Return (X, Y) of the center of cell containing provided text 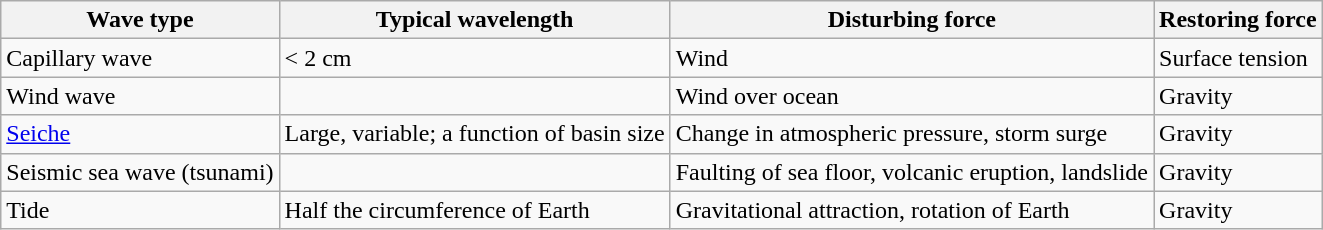
Restoring force (1238, 20)
Capillary wave (140, 58)
Wind over ocean (912, 96)
Tide (140, 210)
Wind wave (140, 96)
Change in atmospheric pressure, storm surge (912, 134)
Seismic sea wave (tsunami) (140, 172)
Surface tension (1238, 58)
Wind (912, 58)
< 2 cm (474, 58)
Gravitational attraction, rotation of Earth (912, 210)
Seiche (140, 134)
Half the circumference of Earth (474, 210)
Disturbing force (912, 20)
Wave type (140, 20)
Faulting of sea floor, volcanic eruption, landslide (912, 172)
Typical wavelength (474, 20)
Large, variable; a function of basin size (474, 134)
